Determine the (X, Y) coordinate at the center of the cell enclosing the given text.  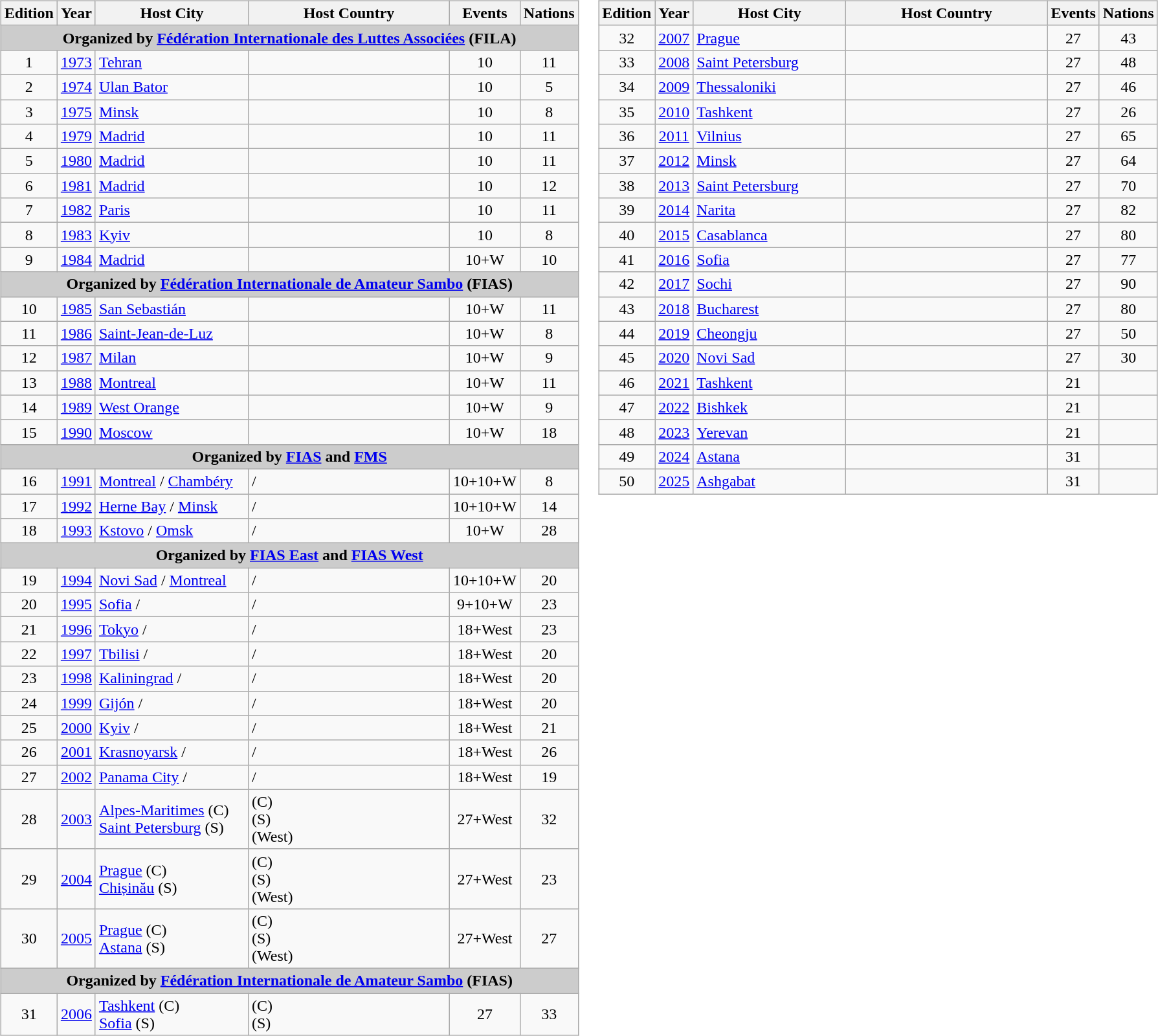
Sofia / (172, 605)
Paris (172, 210)
40 (627, 235)
Bucharest (770, 309)
1980 (76, 161)
2008 (674, 62)
Kaliningrad / (172, 679)
2013 (674, 186)
4 (28, 137)
1975 (76, 112)
3 (28, 112)
17 (28, 506)
35 (627, 112)
44 (627, 333)
1981 (76, 186)
Kyiv (172, 235)
Montreal / Chambéry (172, 481)
2006 (76, 1014)
2007 (674, 38)
Saint-Jean-de-Luz (172, 333)
2023 (674, 432)
7 (28, 210)
Tashkent (C) Sofia (S) (172, 1014)
Narita (770, 210)
1994 (76, 580)
Kstovo / Omsk (172, 531)
49 (627, 456)
1973 (76, 62)
Prague (C) Astana (S) (172, 938)
2009 (674, 87)
Thessaloniki (770, 87)
2018 (674, 309)
West Orange (172, 407)
Novi Sad / Montreal (172, 580)
1 (28, 62)
2001 (76, 752)
1993 (76, 531)
34 (627, 87)
Krasnoyarsk / (172, 752)
1992 (76, 506)
1979 (76, 137)
2004 (76, 879)
Organized by FIAS East and FIAS West (289, 556)
1984 (76, 260)
Ulan Bator (172, 87)
36 (627, 137)
1998 (76, 679)
(C) (S) (348, 1014)
38 (627, 186)
47 (627, 407)
1999 (76, 703)
6 (28, 186)
2016 (674, 260)
2 (28, 87)
2017 (674, 284)
16 (28, 481)
2024 (674, 456)
2010 (674, 112)
1990 (76, 432)
2020 (674, 358)
1985 (76, 309)
Tbilisi / (172, 654)
1987 (76, 358)
1995 (76, 605)
Casablanca (770, 235)
Sochi (770, 284)
2011 (674, 137)
2012 (674, 161)
2005 (76, 938)
1982 (76, 210)
15 (28, 432)
Kyiv / (172, 728)
39 (627, 210)
29 (28, 879)
1996 (76, 629)
1989 (76, 407)
1986 (76, 333)
45 (627, 358)
Astana (770, 456)
Prague (770, 38)
Milan (172, 358)
25 (28, 728)
Montreal (172, 383)
Yerevan (770, 432)
22 (28, 654)
1983 (76, 235)
Ashgabat (770, 481)
9+10+W (485, 605)
2014 (674, 210)
77 (1128, 260)
64 (1128, 161)
1997 (76, 654)
Organized by FIAS and FMS (289, 456)
24 (28, 703)
2000 (76, 728)
70 (1128, 186)
2015 (674, 235)
1988 (76, 383)
Herne Bay / Minsk (172, 506)
2022 (674, 407)
1974 (76, 87)
41 (627, 260)
Moscow (172, 432)
82 (1128, 210)
Tokyo / (172, 629)
42 (627, 284)
65 (1128, 137)
Cheongju (770, 333)
Tehran (172, 62)
Alpes-Maritimes (C) Saint Petersburg (S) (172, 819)
13 (28, 383)
Vilnius (770, 137)
2021 (674, 383)
Prague (C) Chișinău (S) (172, 879)
1991 (76, 481)
2025 (674, 481)
Gijón / (172, 703)
90 (1128, 284)
Panama City / (172, 777)
Bishkek (770, 407)
Sofia (770, 260)
Organized by Fédération Internationale des Luttes Associées (FILA) (289, 38)
Novi Sad (770, 358)
2003 (76, 819)
37 (627, 161)
San Sebastián (172, 309)
2019 (674, 333)
2002 (76, 777)
